Scan for the cell matching the given text and deliver its (x, y) coordinate at center. 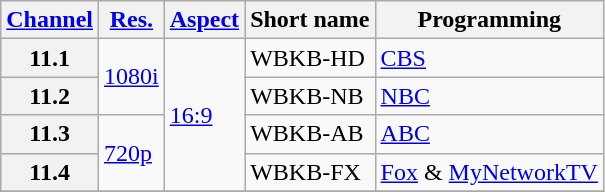
NBC (489, 96)
Aspect (204, 20)
11.4 (50, 172)
Fox & MyNetworkTV (489, 172)
11.2 (50, 96)
720p (132, 153)
WBKB-HD (310, 58)
WBKB-AB (310, 134)
11.1 (50, 58)
Res. (132, 20)
16:9 (204, 115)
Programming (489, 20)
ABC (489, 134)
Short name (310, 20)
Channel (50, 20)
WBKB-FX (310, 172)
WBKB-NB (310, 96)
CBS (489, 58)
1080i (132, 77)
11.3 (50, 134)
